Return the (x, y) coordinate for the center point of the cell that contains the specified text.  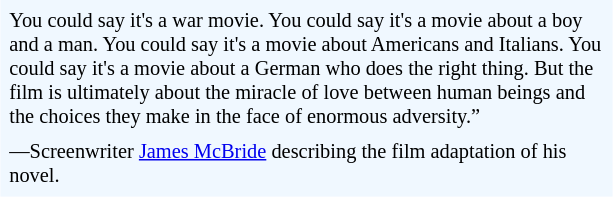
—Screenwriter James McBride describing the film adaptation of his novel. (306, 164)
